Capture the cell that displays the provided text and extract its (x, y) central coordinate. 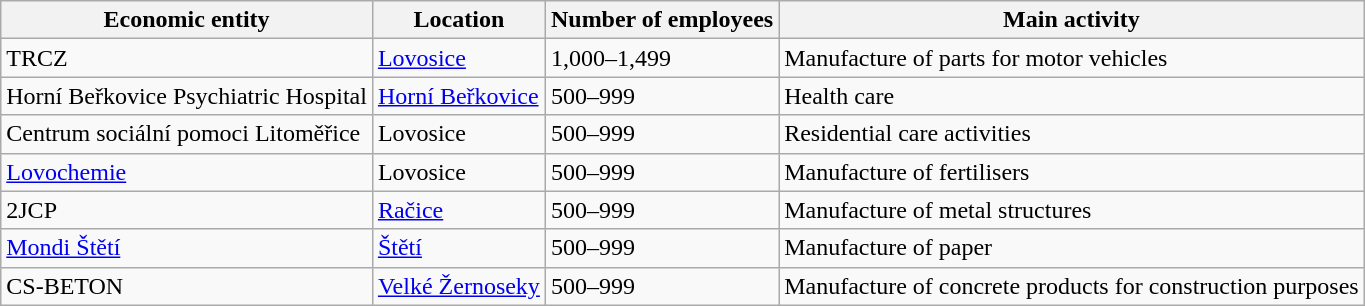
Horní Beřkovice Psychiatric Hospital (187, 96)
Lovochemie (187, 172)
Štětí (458, 248)
Health care (1072, 96)
CS-BETON (187, 286)
Residential care activities (1072, 134)
Manufacture of fertilisers (1072, 172)
Velké Žernoseky (458, 286)
TRCZ (187, 58)
Location (458, 20)
Economic entity (187, 20)
Centrum sociální pomoci Litoměřice (187, 134)
Manufacture of concrete products for construction purposes (1072, 286)
Manufacture of metal structures (1072, 210)
Manufacture of parts for motor vehicles (1072, 58)
Number of employees (662, 20)
Račice (458, 210)
Main activity (1072, 20)
1,000–1,499 (662, 58)
Mondi Štětí (187, 248)
Manufacture of paper (1072, 248)
2JCP (187, 210)
Horní Beřkovice (458, 96)
